Return (X, Y) of the center of cell containing provided text 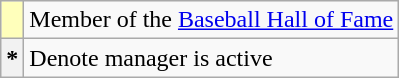
* (12, 58)
Denote manager is active (212, 58)
Member of the Baseball Hall of Fame (212, 20)
